Capture the cell that displays the provided text and extract its (X, Y) central coordinate. 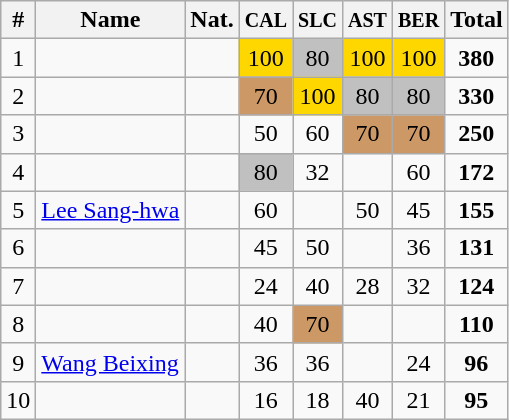
131 (477, 248)
Total (477, 20)
155 (477, 210)
Name (110, 20)
95 (477, 400)
7 (18, 286)
1 (18, 58)
110 (477, 324)
3 (18, 134)
# (18, 20)
5 (18, 210)
172 (477, 172)
9 (18, 362)
AST (367, 20)
124 (477, 286)
CAL (266, 20)
330 (477, 96)
Nat. (212, 20)
18 (317, 400)
250 (477, 134)
96 (477, 362)
BER (418, 20)
Lee Sang-hwa (110, 210)
4 (18, 172)
10 (18, 400)
SLC (317, 20)
21 (418, 400)
380 (477, 58)
16 (266, 400)
28 (367, 286)
Wang Beixing (110, 362)
2 (18, 96)
6 (18, 248)
8 (18, 324)
